Find where the given text appears and provide that cell's center as (x, y) coordinate. 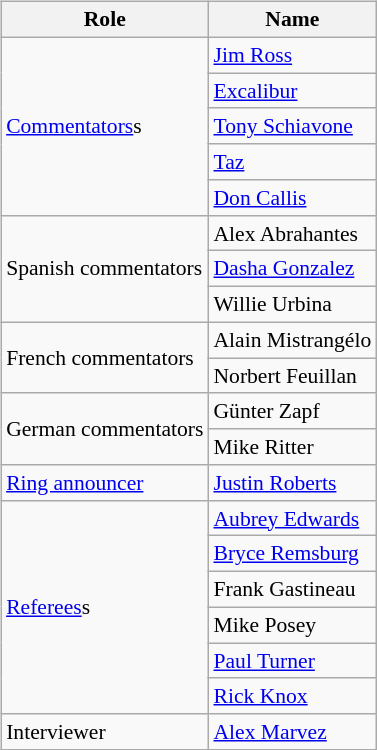
Alex Marvez (292, 732)
Don Callis (292, 198)
Taz (292, 162)
Dasha Gonzalez (292, 269)
Mike Ritter (292, 447)
Paul Turner (292, 661)
Name (292, 20)
French commentators (104, 358)
Frank Gastineau (292, 590)
Refereess (104, 607)
Justin Roberts (292, 483)
Rick Knox (292, 696)
Mike Posey (292, 625)
Alain Mistrangélo (292, 340)
Tony Schiavone (292, 126)
Willie Urbina (292, 305)
Ring announcer (104, 483)
Aubrey Edwards (292, 518)
German commentators (104, 428)
Jim Ross (292, 55)
Role (104, 20)
Spanish commentators (104, 268)
Alex Abrahantes (292, 233)
Bryce Remsburg (292, 554)
Commentatorss (104, 126)
Excalibur (292, 91)
Interviewer (104, 732)
Norbert Feuillan (292, 376)
Günter Zapf (292, 411)
